Provide the (x, y) coordinate of the cell's center where the given text is located.  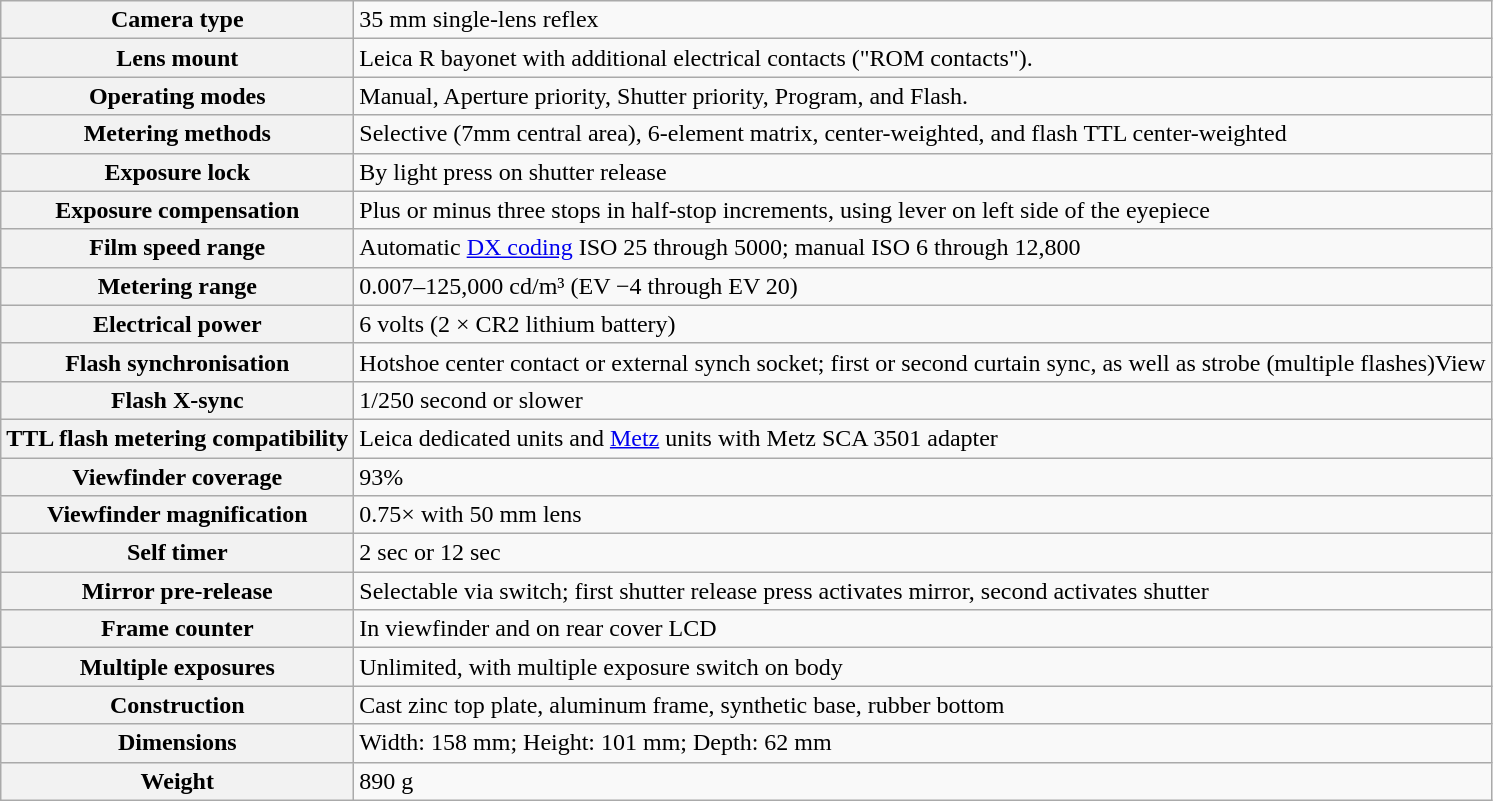
93% (922, 477)
Metering methods (178, 134)
Dimensions (178, 743)
Electrical power (178, 324)
Hotshoe center contact or external synch socket; first or second curtain sync, as well as strobe (multiple flashes)View (922, 362)
Multiple exposures (178, 667)
Operating modes (178, 96)
Manual, Aperture priority, Shutter priority, Program, and Flash. (922, 96)
1/250 second or slower (922, 400)
Selective (7mm central area), 6-element matrix, center-weighted, and flash TTL center-weighted (922, 134)
In viewfinder and on rear cover LCD (922, 629)
Cast zinc top plate, aluminum frame, synthetic base, rubber bottom (922, 705)
Lens mount (178, 58)
Unlimited, with multiple exposure switch on body (922, 667)
Weight (178, 781)
35 mm single-lens reflex (922, 20)
Selectable via switch; first shutter release press activates mirror, second activates shutter (922, 591)
890 g (922, 781)
TTL flash metering compatibility (178, 438)
Flash X-sync (178, 400)
Viewfinder magnification (178, 515)
By light press on shutter release (922, 172)
0.75× with 50 mm lens (922, 515)
Plus or minus three stops in half-stop increments, using lever on left side of the eyepiece (922, 210)
Width: 158 mm; Height: 101 mm; Depth: 62 mm (922, 743)
Frame counter (178, 629)
Metering range (178, 286)
Leica R bayonet with additional electrical contacts ("ROM contacts"). (922, 58)
0.007–125,000 cd/m³ (EV −4 through EV 20) (922, 286)
6 volts (2 × CR2 lithium battery) (922, 324)
2 sec or 12 sec (922, 553)
Exposure lock (178, 172)
Self timer (178, 553)
Mirror pre-release (178, 591)
Exposure compensation (178, 210)
Construction (178, 705)
Camera type (178, 20)
Viewfinder coverage (178, 477)
Flash synchronisation (178, 362)
Film speed range (178, 248)
Leica dedicated units and Metz units with Metz SCA 3501 adapter (922, 438)
Automatic DX coding ISO 25 through 5000; manual ISO 6 through 12,800 (922, 248)
